Search for the cell housing the specified text and yield its (x, y) center coordinate. 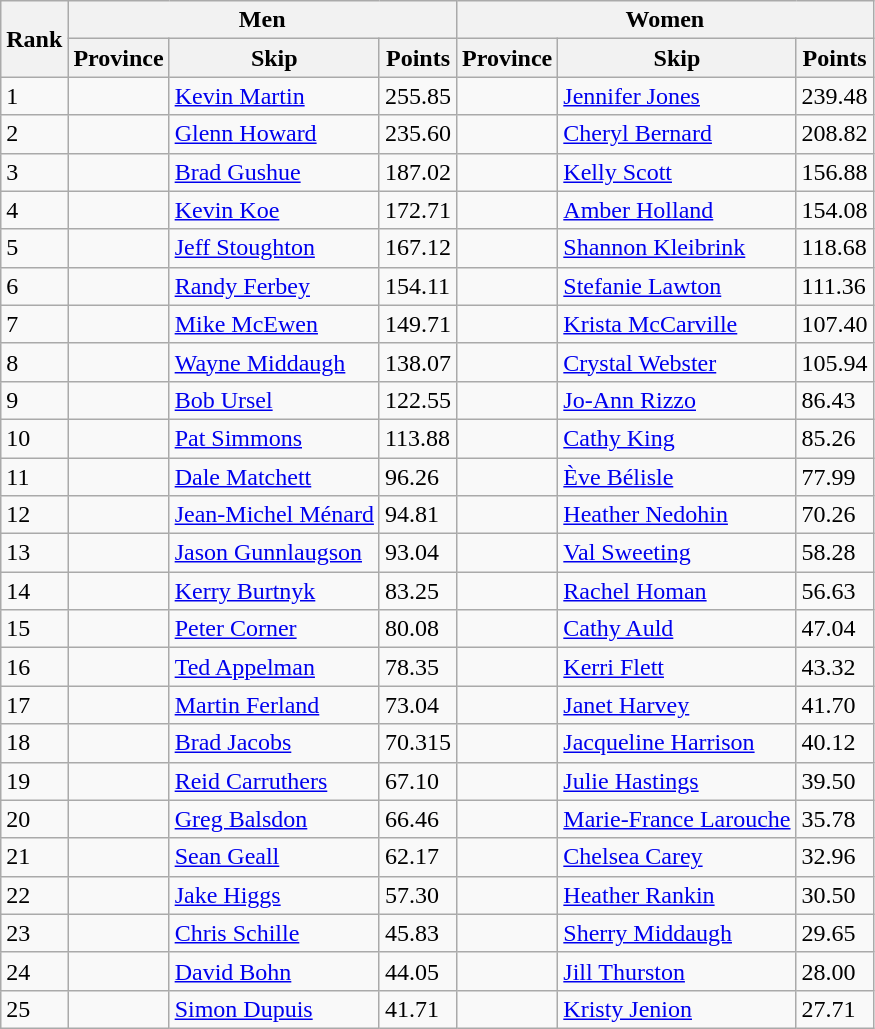
Rank (34, 39)
Heather Nedohin (677, 515)
15 (34, 629)
7 (34, 324)
Janet Harvey (677, 705)
Pat Simmons (274, 438)
12 (34, 515)
Wayne Middaugh (274, 362)
Jeff Stoughton (274, 248)
16 (34, 667)
39.50 (834, 781)
Shannon Kleibrink (677, 248)
154.11 (418, 286)
113.88 (418, 438)
Julie Hastings (677, 781)
19 (34, 781)
27.71 (834, 1009)
Mike McEwen (274, 324)
Kevin Martin (274, 96)
Jean-Michel Ménard (274, 515)
Sean Geall (274, 857)
44.05 (418, 971)
35.78 (834, 819)
187.02 (418, 172)
Peter Corner (274, 629)
111.36 (834, 286)
Heather Rankin (677, 895)
24 (34, 971)
Cheryl Bernard (677, 134)
93.04 (418, 553)
Kerri Flett (677, 667)
Cathy King (677, 438)
56.63 (834, 591)
25 (34, 1009)
57.30 (418, 895)
67.10 (418, 781)
Jacqueline Harrison (677, 743)
Ted Appelman (274, 667)
8 (34, 362)
Crystal Webster (677, 362)
20 (34, 819)
Ève Bélisle (677, 477)
122.55 (418, 400)
62.17 (418, 857)
18 (34, 743)
Kristy Jenion (677, 1009)
Val Sweeting (677, 553)
94.81 (418, 515)
21 (34, 857)
Bob Ursel (274, 400)
Sherry Middaugh (677, 933)
118.68 (834, 248)
96.26 (418, 477)
Cathy Auld (677, 629)
David Bohn (274, 971)
22 (34, 895)
Stefanie Lawton (677, 286)
Marie-France Larouche (677, 819)
40.12 (834, 743)
149.71 (418, 324)
172.71 (418, 210)
Randy Ferbey (274, 286)
41.70 (834, 705)
47.04 (834, 629)
Jason Gunnlaugson (274, 553)
Amber Holland (677, 210)
105.94 (834, 362)
239.48 (834, 96)
43.32 (834, 667)
Jennifer Jones (677, 96)
107.40 (834, 324)
Martin Ferland (274, 705)
Dale Matchett (274, 477)
Rachel Homan (677, 591)
5 (34, 248)
2 (34, 134)
80.08 (418, 629)
255.85 (418, 96)
Chelsea Carey (677, 857)
3 (34, 172)
86.43 (834, 400)
70.315 (418, 743)
156.88 (834, 172)
Greg Balsdon (274, 819)
58.28 (834, 553)
32.96 (834, 857)
1 (34, 96)
10 (34, 438)
77.99 (834, 477)
Kelly Scott (677, 172)
9 (34, 400)
73.04 (418, 705)
Jo-Ann Rizzo (677, 400)
235.60 (418, 134)
29.65 (834, 933)
28.00 (834, 971)
208.82 (834, 134)
41.71 (418, 1009)
83.25 (418, 591)
Kerry Burtnyk (274, 591)
Reid Carruthers (274, 781)
Chris Schille (274, 933)
17 (34, 705)
Kevin Koe (274, 210)
70.26 (834, 515)
14 (34, 591)
Brad Gushue (274, 172)
30.50 (834, 895)
Men (262, 20)
Jill Thurston (677, 971)
Krista McCarville (677, 324)
Brad Jacobs (274, 743)
78.35 (418, 667)
Simon Dupuis (274, 1009)
23 (34, 933)
Glenn Howard (274, 134)
138.07 (418, 362)
13 (34, 553)
45.83 (418, 933)
167.12 (418, 248)
66.46 (418, 819)
6 (34, 286)
154.08 (834, 210)
Women (666, 20)
85.26 (834, 438)
11 (34, 477)
Jake Higgs (274, 895)
4 (34, 210)
